Find where the given text appears and provide that cell's center as (x, y) coordinate. 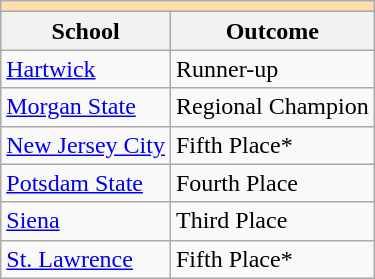
Fourth Place (272, 183)
Morgan State (86, 107)
Siena (86, 221)
Outcome (272, 31)
School (86, 31)
Regional Champion (272, 107)
Potsdam State (86, 183)
St. Lawrence (86, 259)
New Jersey City (86, 145)
Hartwick (86, 69)
Runner-up (272, 69)
Third Place (272, 221)
